Output the [X, Y] coordinate of the center of the cell containing the given text.  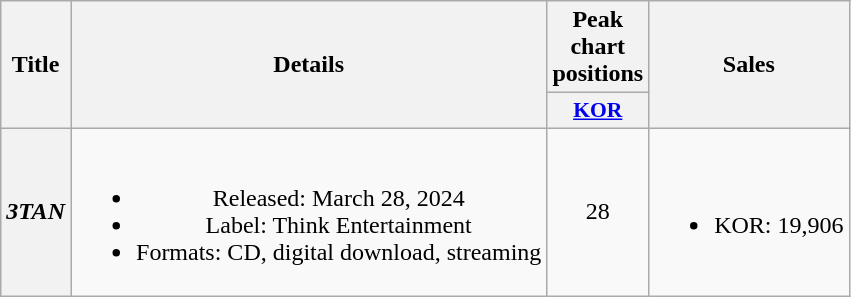
28 [598, 212]
Released: March 28, 2024Label: Think EntertainmentFormats: CD, digital download, streaming [308, 212]
Title [36, 65]
Details [308, 65]
KOR [598, 111]
Sales [749, 65]
Peak chart positions [598, 47]
3TAN [36, 212]
KOR: 19,906 [749, 212]
